Return the [x, y] coordinate for the center point of the cell that contains the specified text.  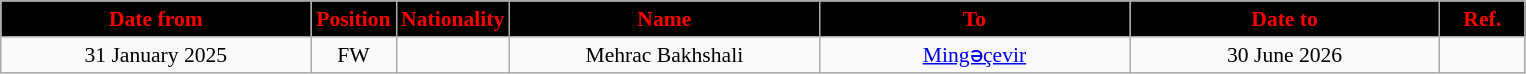
Mingəçevir [974, 55]
Date from [156, 19]
Position [354, 19]
30 June 2026 [1285, 55]
31 January 2025 [156, 55]
Ref. [1482, 19]
Nationality [452, 19]
Date to [1285, 19]
To [974, 19]
Mehrac Bakhshali [664, 55]
Name [664, 19]
FW [354, 55]
